Search for the cell housing the specified text and yield its [X, Y] center coordinate. 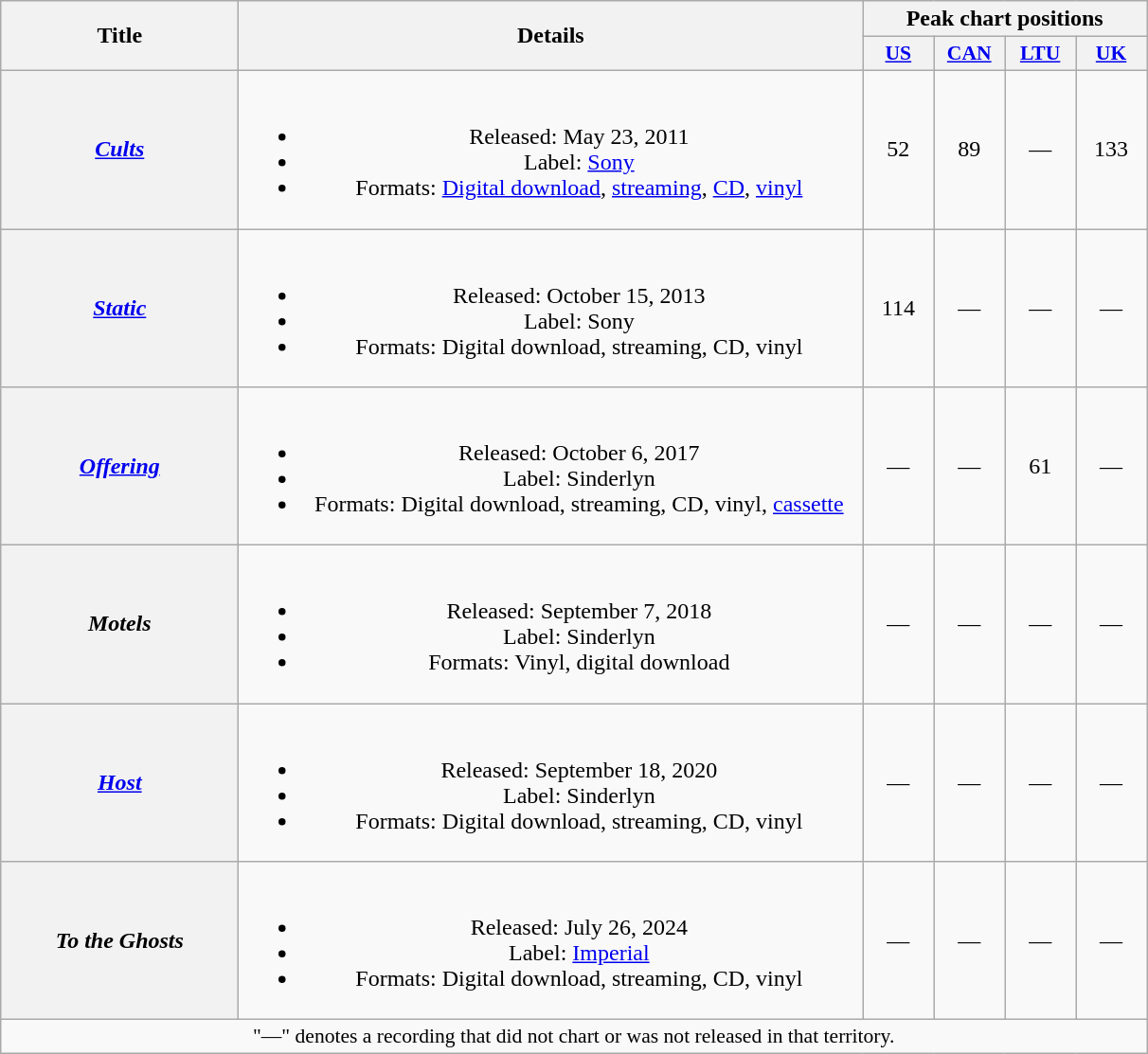
Title [119, 36]
"—" denotes a recording that did not chart or was not released in that territory. [574, 1037]
133 [1112, 150]
89 [970, 150]
52 [898, 150]
US [898, 54]
Released: May 23, 2011Label: SonyFormats: Digital download, streaming, CD, vinyl [551, 150]
UK [1112, 54]
Released: October 6, 2017Label: SinderlynFormats: Digital download, streaming, CD, vinyl, cassette [551, 466]
Released: October 15, 2013Label: SonyFormats: Digital download, streaming, CD, vinyl [551, 309]
Offering [119, 466]
Peak chart positions [1005, 19]
Motels [119, 625]
61 [1040, 466]
114 [898, 309]
CAN [970, 54]
Static [119, 309]
To the Ghosts [119, 941]
Released: September 18, 2020Label: SinderlynFormats: Digital download, streaming, CD, vinyl [551, 782]
LTU [1040, 54]
Host [119, 782]
Cults [119, 150]
Released: September 7, 2018Label: SinderlynFormats: Vinyl, digital download [551, 625]
Details [551, 36]
Released: July 26, 2024Label: ImperialFormats: Digital download, streaming, CD, vinyl [551, 941]
